Determine the (X, Y) coordinate at the center of the cell enclosing the given text.  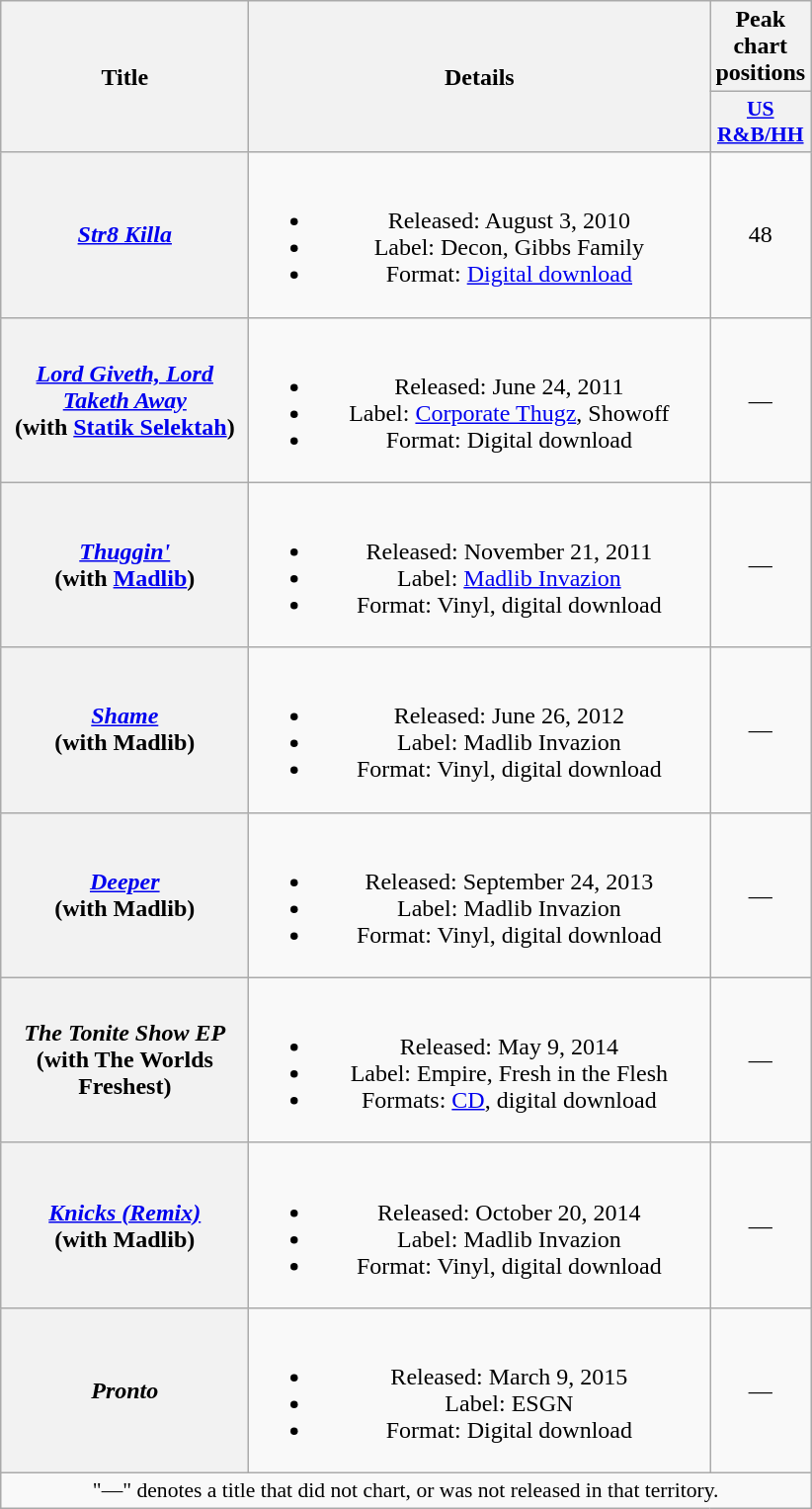
Released: September 24, 2013Label: Madlib InvazionFormat: Vinyl, digital download (480, 895)
Released: June 24, 2011Label: Corporate Thugz, ShowoffFormat: Digital download (480, 399)
Knicks (Remix)(with Madlib) (124, 1225)
"—" denotes a title that did not chart, or was not released in that territory. (406, 1490)
Released: March 9, 2015Label: ESGNFormat: Digital download (480, 1389)
Released: August 3, 2010Label: Decon, Gibbs FamilyFormat: Digital download (480, 235)
Details (480, 77)
Lord Giveth, Lord Taketh Away(with Statik Selektah) (124, 399)
The Tonite Show EP(with The Worlds Freshest) (124, 1059)
Thuggin'(with Madlib) (124, 565)
Deeper(with Madlib) (124, 895)
Title (124, 77)
Released: November 21, 2011Label: Madlib InvazionFormat: Vinyl, digital download (480, 565)
Pronto (124, 1389)
Str8 Killa (124, 235)
Peak chart positions (761, 46)
48 (761, 235)
Released: June 26, 2012Label: Madlib InvazionFormat: Vinyl, digital download (480, 729)
Released: October 20, 2014Label: Madlib InvazionFormat: Vinyl, digital download (480, 1225)
USR&B/HH (761, 123)
Released: May 9, 2014Label: Empire, Fresh in the FleshFormats: CD, digital download (480, 1059)
Shame(with Madlib) (124, 729)
